Identify which cell holds the provided text, then report its (X, Y) central coordinate. 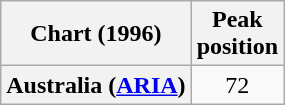
Chart (1996) (96, 34)
Australia (ARIA) (96, 85)
Peakposition (237, 34)
72 (237, 85)
